Detect which cell encompasses the target text, then output its [x, y] center coordinate. 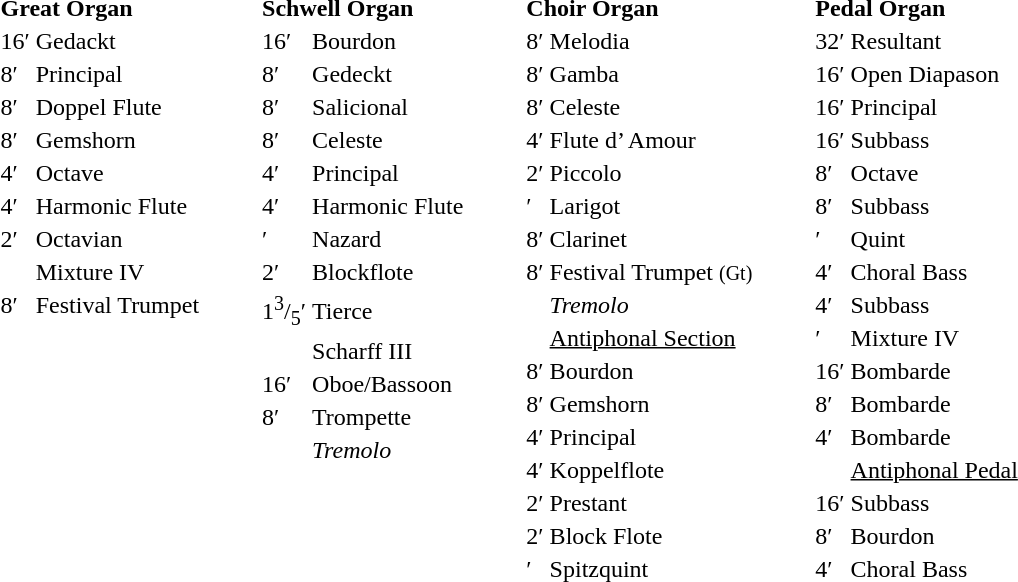
Trompette [388, 417]
Clarinet [651, 239]
Octave [117, 173]
Festival Trumpet (Gt) [651, 272]
13/5′ [284, 312]
Block Flote [651, 536]
Festival Trumpet [117, 305]
Oboe/Bassoon [388, 384]
Prestant [651, 503]
Mixture IV [117, 272]
Gedeckt [388, 74]
Nazard [388, 239]
Melodia [651, 41]
Gamba [651, 74]
Flute d’ Amour [651, 140]
Scharff III [388, 351]
Doppel Flute [117, 107]
Larigot [651, 206]
Gedackt [117, 41]
Koppelflote [651, 470]
Antiphonal Section [651, 338]
Octavian [117, 239]
32′ [830, 41]
Blockflote [388, 272]
Salicional [388, 107]
Piccolo [651, 173]
Tierce [388, 312]
